For the text-containing cell, return its midpoint in (x, y) coordinate format. 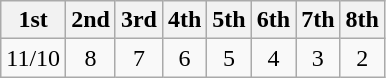
3 (318, 58)
3rd (138, 20)
5 (229, 58)
6th (273, 20)
4th (184, 20)
11/10 (34, 58)
8th (362, 20)
7 (138, 58)
4 (273, 58)
1st (34, 20)
6 (184, 58)
2 (362, 58)
7th (318, 20)
2nd (91, 20)
5th (229, 20)
8 (91, 58)
